Return the [x, y] coordinate for the center point of the cell that contains the specified text.  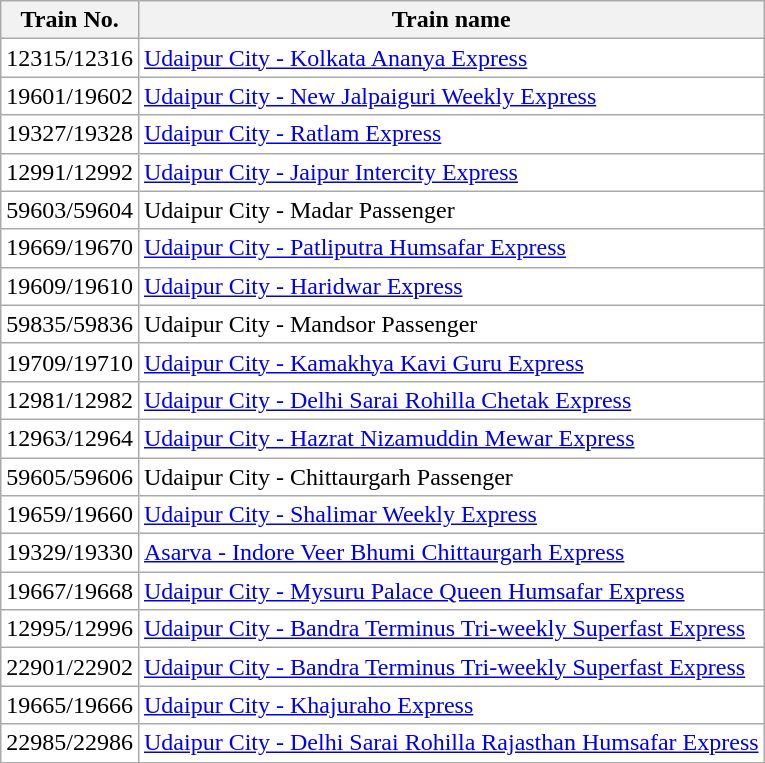
Udaipur City - Hazrat Nizamuddin Mewar Express [451, 438]
12963/12964 [70, 438]
19667/19668 [70, 591]
Asarva - Indore Veer Bhumi Chittaurgarh Express [451, 553]
19601/19602 [70, 96]
Train No. [70, 20]
Udaipur City - Ratlam Express [451, 134]
Udaipur City - Khajuraho Express [451, 705]
12315/12316 [70, 58]
19609/19610 [70, 286]
59605/59606 [70, 477]
22985/22986 [70, 743]
Udaipur City - Shalimar Weekly Express [451, 515]
Udaipur City - Haridwar Express [451, 286]
19327/19328 [70, 134]
Udaipur City - New Jalpaiguri Weekly Express [451, 96]
22901/22902 [70, 667]
19329/19330 [70, 553]
Train name [451, 20]
Udaipur City - Jaipur Intercity Express [451, 172]
Udaipur City - Delhi Sarai Rohilla Rajasthan Humsafar Express [451, 743]
59603/59604 [70, 210]
Udaipur City - Chittaurgarh Passenger [451, 477]
Udaipur City - Madar Passenger [451, 210]
19709/19710 [70, 362]
59835/59836 [70, 324]
Udaipur City - Mandsor Passenger [451, 324]
19665/19666 [70, 705]
Udaipur City - Delhi Sarai Rohilla Chetak Express [451, 400]
Udaipur City - Kolkata Ananya Express [451, 58]
12981/12982 [70, 400]
12995/12996 [70, 629]
19669/19670 [70, 248]
12991/12992 [70, 172]
Udaipur City - Patliputra Humsafar Express [451, 248]
Udaipur City - Mysuru Palace Queen Humsafar Express [451, 591]
Udaipur City - Kamakhya Kavi Guru Express [451, 362]
19659/19660 [70, 515]
